Determine the (x, y) coordinate at the center of the cell enclosing the given text.  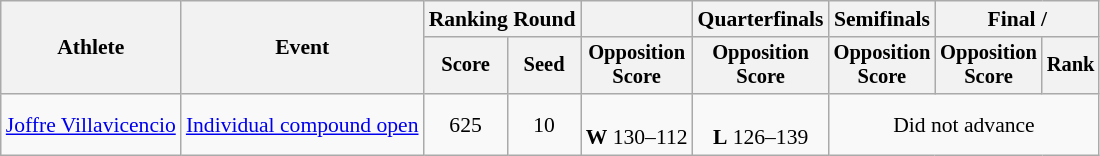
Event (302, 48)
Ranking Round (502, 19)
Final / (1017, 19)
Score (466, 66)
Joffre Villavicencio (91, 124)
Rank (1071, 66)
Did not advance (964, 124)
W 130–112 (637, 124)
625 (466, 124)
L 126–139 (761, 124)
Individual compound open (302, 124)
Athlete (91, 48)
Semifinals (882, 19)
Seed (544, 66)
Quarterfinals (761, 19)
10 (544, 124)
